Determine the [X, Y] coordinate at the center of the cell enclosing the given text.  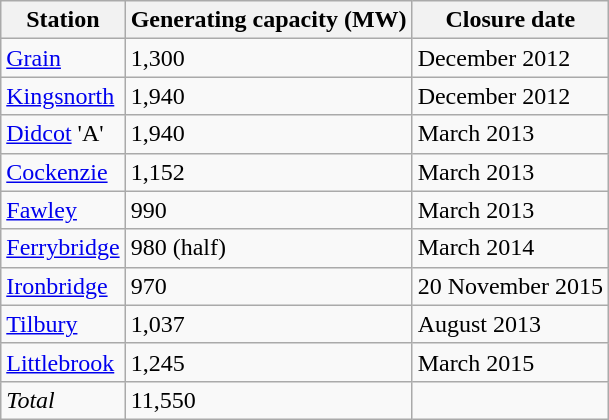
Fawley [63, 210]
Total [63, 400]
1,300 [268, 58]
20 November 2015 [510, 286]
1,152 [268, 172]
Generating capacity (MW) [268, 20]
1,037 [268, 324]
Didcot 'A' [63, 134]
Littlebrook [63, 362]
11,550 [268, 400]
March 2014 [510, 248]
Station [63, 20]
Cockenzie [63, 172]
970 [268, 286]
1,245 [268, 362]
March 2015 [510, 362]
Grain [63, 58]
990 [268, 210]
Ferrybridge [63, 248]
Ironbridge [63, 286]
August 2013 [510, 324]
Kingsnorth [63, 96]
Tilbury [63, 324]
Closure date [510, 20]
980 (half) [268, 248]
